Capture the cell that displays the provided text and extract its (X, Y) central coordinate. 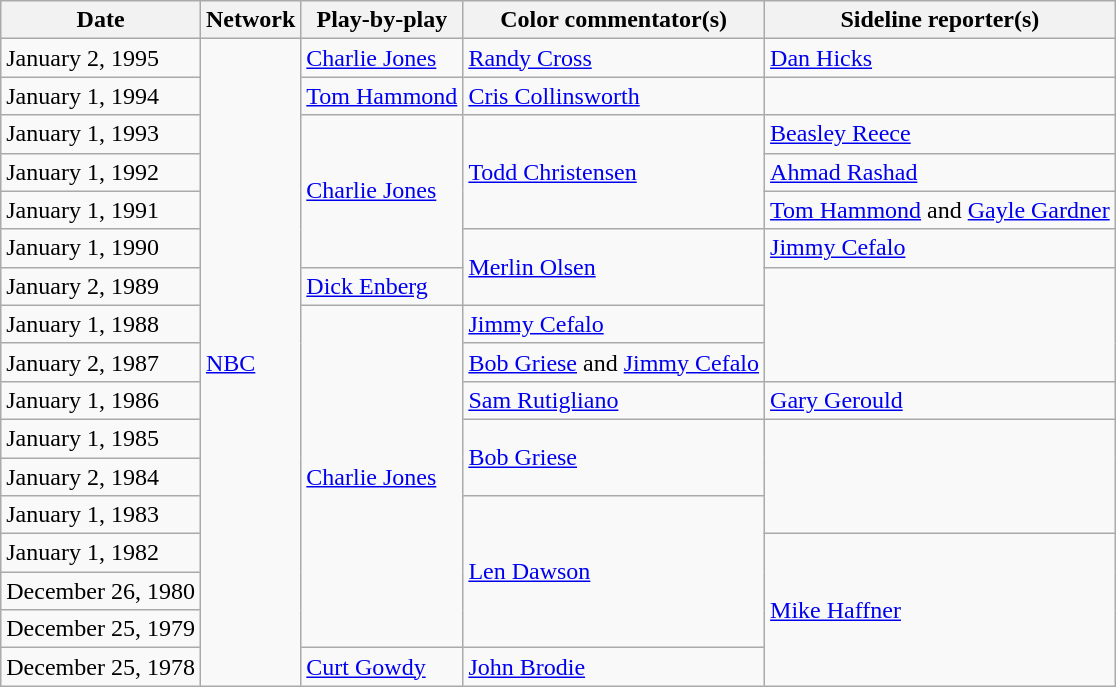
Ahmad Rashad (940, 172)
January 2, 1984 (101, 477)
Tom Hammond (382, 96)
Dick Enberg (382, 286)
January 1, 1992 (101, 172)
Date (101, 20)
Mike Haffner (940, 610)
John Brodie (614, 667)
January 1, 1985 (101, 438)
January 1, 1990 (101, 248)
Bob Griese (614, 457)
December 26, 1980 (101, 591)
Curt Gowdy (382, 667)
Sam Rutigliano (614, 400)
December 25, 1979 (101, 629)
Play-by-play (382, 20)
Randy Cross (614, 58)
January 1, 1993 (101, 134)
December 25, 1978 (101, 667)
Bob Griese and Jimmy Cefalo (614, 362)
Tom Hammond and Gayle Gardner (940, 210)
Color commentator(s) (614, 20)
Todd Christensen (614, 172)
Merlin Olsen (614, 267)
Gary Gerould (940, 400)
Network (250, 20)
January 1, 1994 (101, 96)
Sideline reporter(s) (940, 20)
NBC (250, 362)
Len Dawson (614, 572)
January 1, 1991 (101, 210)
January 1, 1986 (101, 400)
January 2, 1987 (101, 362)
January 1, 1988 (101, 324)
January 2, 1989 (101, 286)
January 1, 1982 (101, 553)
Dan Hicks (940, 58)
Beasley Reece (940, 134)
Cris Collinsworth (614, 96)
January 2, 1995 (101, 58)
January 1, 1983 (101, 515)
